Provide the [x, y] coordinate of the cell's center where the given text is located.  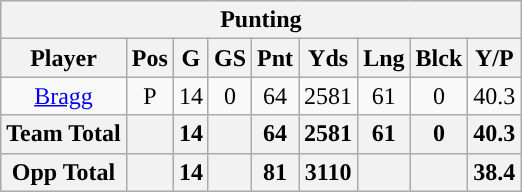
P [150, 96]
Team Total [64, 134]
Opp Total [64, 172]
Lng [384, 58]
Blck [439, 58]
Pos [150, 58]
Y/P [494, 58]
Pnt [276, 58]
Yds [328, 58]
G [190, 58]
Punting [261, 20]
Bragg [64, 96]
Player [64, 58]
81 [276, 172]
GS [230, 58]
3110 [328, 172]
38.4 [494, 172]
